Provide the (x, y) coordinate of the cell's center where the given text is located.  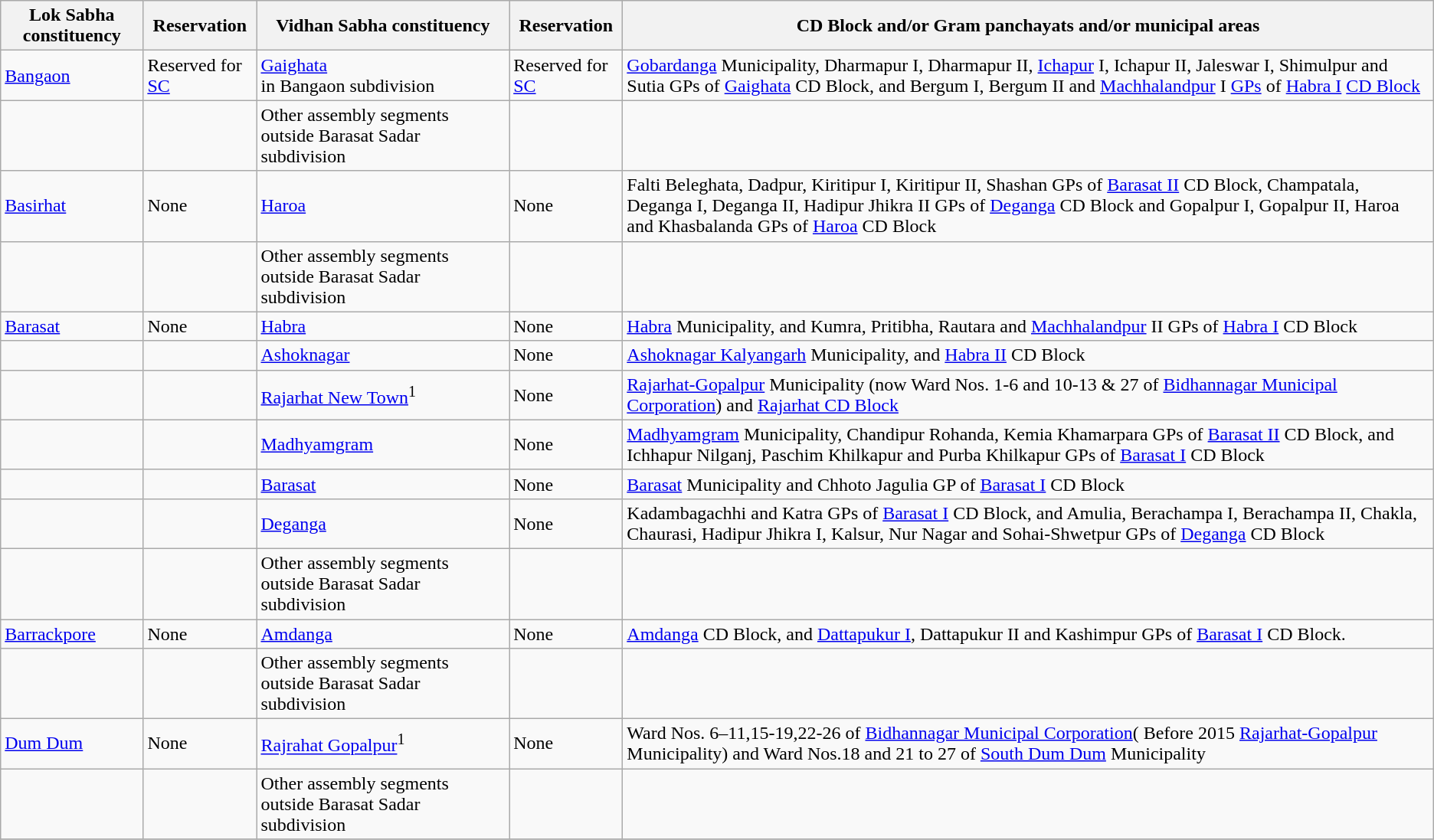
Dum Dum (72, 744)
Gaighatain Bangaon subdivision (383, 75)
Habra (383, 326)
Barasat Municipality and Chhoto Jagulia GP of Barasat I CD Block (1028, 484)
Haroa (383, 206)
Ashoknagar Kalyangarh Municipality, and Habra II CD Block (1028, 355)
Amdanga CD Block, and Dattapukur I, Dattapukur II and Kashimpur GPs of Barasat I CD Block. (1028, 633)
Rajarhat-Gopalpur Municipality (now Ward Nos. 1-6 and 10-13 & 27 of Bidhannagar Municipal Corporation) and Rajarhat CD Block (1028, 395)
Lok Sabha constituency (72, 26)
CD Block and/or Gram panchayats and/or municipal areas (1028, 26)
Madhyamgram (383, 444)
Vidhan Sabha constituency (383, 26)
Amdanga (383, 633)
Rajrahat Gopalpur1 (383, 744)
Deganga (383, 524)
Ashoknagar (383, 355)
Basirhat (72, 206)
Barrackpore (72, 633)
Bangaon (72, 75)
Rajarhat New Town1 (383, 395)
Habra Municipality, and Kumra, Pritibha, Rautara and Machhalandpur II GPs of Habra I CD Block (1028, 326)
